Detect which cell encompasses the target text, then output its (X, Y) center coordinate. 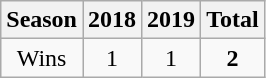
Total (233, 20)
Wins (42, 58)
2 (233, 58)
2018 (112, 20)
2019 (172, 20)
Season (42, 20)
